Extract the [X, Y] coordinate from the center of the cell holding the provided text.  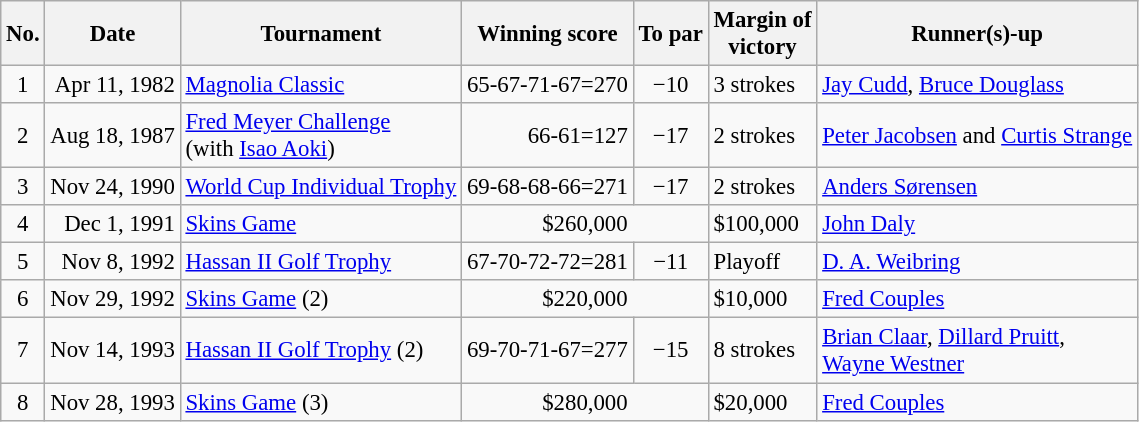
4 [23, 224]
Skins Game (2) [321, 299]
7 [23, 350]
John Daly [978, 224]
69-70-71-67=277 [548, 350]
$100,000 [762, 224]
World Cup Individual Trophy [321, 187]
65-67-71-67=270 [548, 85]
Skins Game [321, 224]
−11 [670, 262]
$10,000 [762, 299]
6 [23, 299]
8 strokes [762, 350]
Apr 11, 1982 [112, 85]
67-70-72-72=281 [548, 262]
8 [23, 402]
Tournament [321, 34]
Nov 29, 1992 [112, 299]
$20,000 [762, 402]
Aug 18, 1987 [112, 136]
$260,000 [585, 224]
Margin ofvictory [762, 34]
−10 [670, 85]
To par [670, 34]
Hassan II Golf Trophy [321, 262]
Date [112, 34]
Jay Cudd, Bruce Douglass [978, 85]
−15 [670, 350]
D. A. Weibring [978, 262]
Nov 28, 1993 [112, 402]
3 [23, 187]
Nov 8, 1992 [112, 262]
69-68-68-66=271 [548, 187]
Anders Sørensen [978, 187]
5 [23, 262]
Runner(s)-up [978, 34]
Skins Game (3) [321, 402]
No. [23, 34]
Fred Meyer Challenge(with Isao Aoki) [321, 136]
66-61=127 [548, 136]
Magnolia Classic [321, 85]
$220,000 [585, 299]
2 [23, 136]
Brian Claar, Dillard Pruitt, Wayne Westner [978, 350]
Dec 1, 1991 [112, 224]
3 strokes [762, 85]
Nov 24, 1990 [112, 187]
$280,000 [585, 402]
Hassan II Golf Trophy (2) [321, 350]
Nov 14, 1993 [112, 350]
Playoff [762, 262]
Winning score [548, 34]
1 [23, 85]
Peter Jacobsen and Curtis Strange [978, 136]
